Return the [X, Y] coordinate for the center point of the cell that contains the specified text.  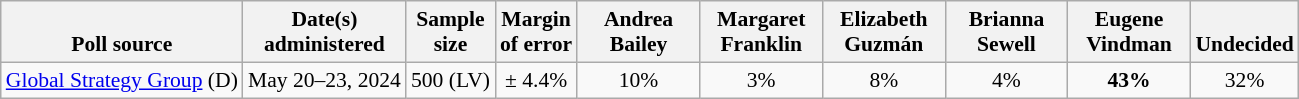
ElizabethGuzmán [884, 32]
EugeneVindman [1130, 32]
10% [638, 80]
Undecided [1244, 32]
500 (LV) [450, 80]
32% [1244, 80]
BriannaSewell [1006, 32]
May 20–23, 2024 [324, 80]
Global Strategy Group (D) [122, 80]
3% [762, 80]
43% [1130, 80]
± 4.4% [536, 80]
MargaretFranklin [762, 32]
4% [1006, 80]
Date(s)administered [324, 32]
Poll source [122, 32]
Marginof error [536, 32]
Samplesize [450, 32]
8% [884, 80]
AndreaBailey [638, 32]
